From the cell containing the given text, extract its center point as [x, y] coordinate. 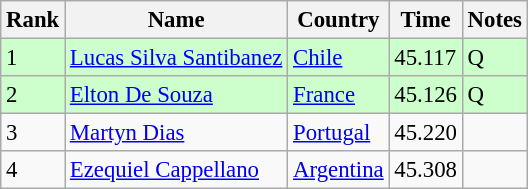
Portugal [338, 133]
Notes [494, 20]
2 [33, 95]
Argentina [338, 170]
4 [33, 170]
Time [426, 20]
45.117 [426, 58]
45.220 [426, 133]
Martyn Dias [176, 133]
Ezequiel Cappellano [176, 170]
Chile [338, 58]
3 [33, 133]
Rank [33, 20]
France [338, 95]
Country [338, 20]
Lucas Silva Santibanez [176, 58]
45.126 [426, 95]
45.308 [426, 170]
Elton De Souza [176, 95]
Name [176, 20]
1 [33, 58]
